Pinpoint the cell where the given text exists, returning its [X, Y] midpoint coordinate. 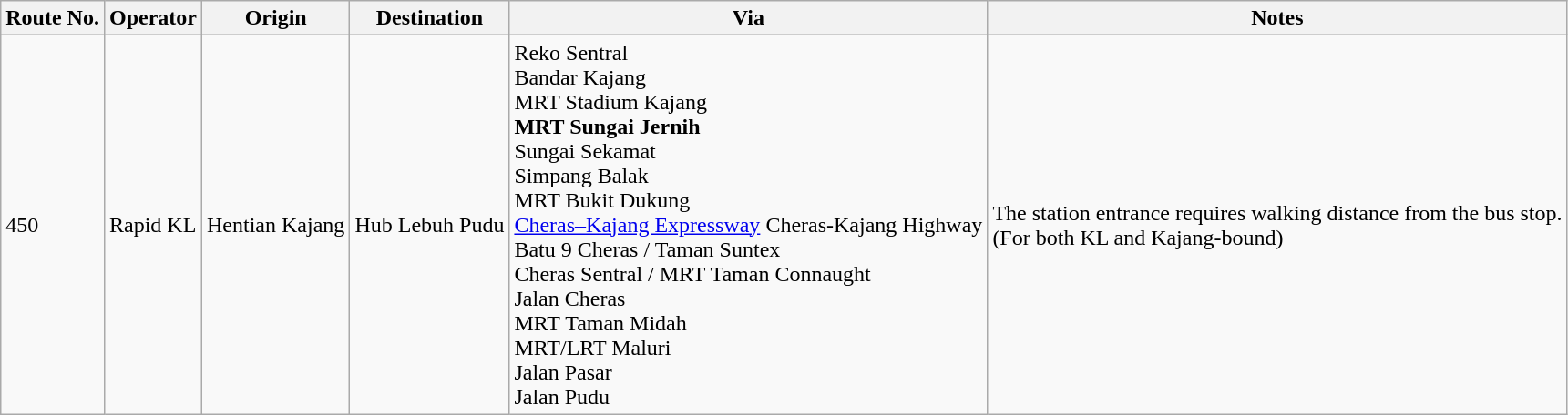
Destination [430, 18]
Rapid KL [153, 225]
Hentian Kajang [276, 225]
Notes [1277, 18]
The station entrance requires walking distance from the bus stop.(For both KL and Kajang-bound) [1277, 225]
Route No. [53, 18]
Origin [276, 18]
Hub Lebuh Pudu [430, 225]
Operator [153, 18]
Via [749, 18]
450 [53, 225]
